Capture the cell that displays the provided text and extract its (X, Y) central coordinate. 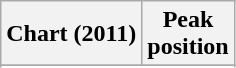
Chart (2011) (72, 34)
Peakposition (188, 34)
